Capture the cell that displays the provided text and extract its [x, y] central coordinate. 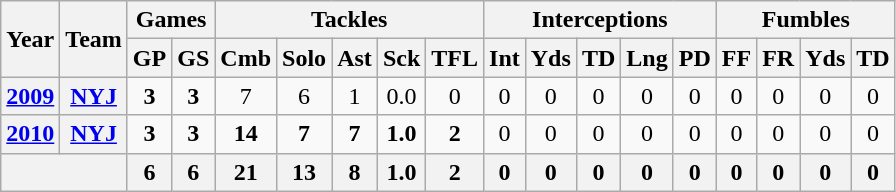
21 [246, 172]
Year [30, 39]
13 [304, 172]
Lng [647, 58]
GS [194, 58]
Cmb [246, 58]
8 [355, 172]
Games [170, 20]
1 [355, 96]
Sck [401, 58]
Team [94, 39]
Fumbles [806, 20]
2010 [30, 134]
2009 [30, 96]
FR [778, 58]
Int [505, 58]
PD [694, 58]
TFL [455, 58]
Ast [355, 58]
Tackles [350, 20]
Solo [304, 58]
GP [149, 58]
0.0 [401, 96]
Interceptions [600, 20]
FF [736, 58]
14 [246, 134]
